Scan for the cell matching the given text and deliver its (x, y) coordinate at center. 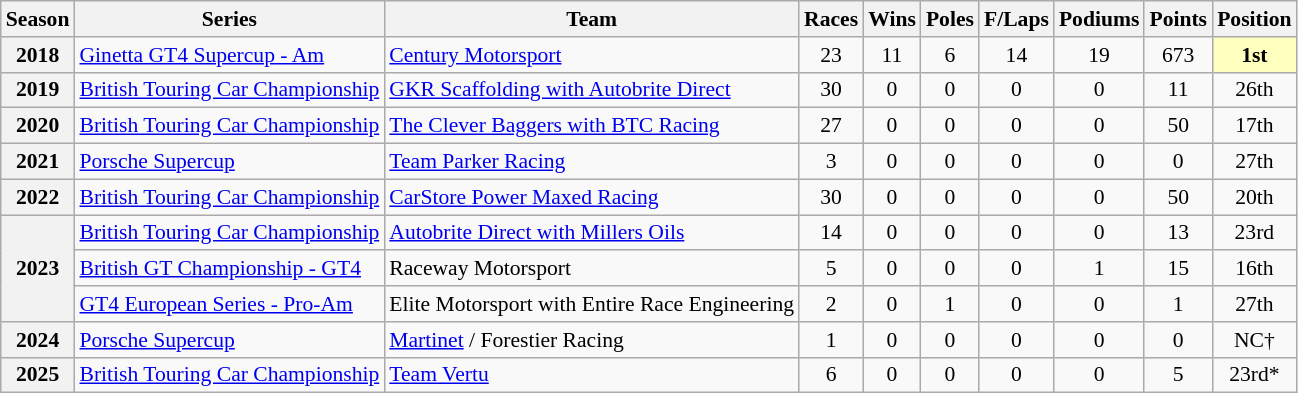
Century Motorsport (592, 55)
Poles (950, 19)
2 (831, 304)
15 (1178, 269)
NC† (1254, 340)
19 (1100, 55)
26th (1254, 90)
Martinet / Forestier Racing (592, 340)
F/Laps (1016, 19)
2024 (38, 340)
Raceway Motorsport (592, 269)
British GT Championship - GT4 (229, 269)
Team (592, 19)
Position (1254, 19)
Season (38, 19)
27 (831, 126)
Wins (892, 19)
CarStore Power Maxed Racing (592, 197)
Races (831, 19)
Series (229, 19)
2023 (38, 268)
1st (1254, 55)
The Clever Baggers with BTC Racing (592, 126)
Team Parker Racing (592, 162)
3 (831, 162)
16th (1254, 269)
673 (1178, 55)
23 (831, 55)
Points (1178, 19)
Podiums (1100, 19)
13 (1178, 233)
GT4 European Series - Pro-Am (229, 304)
2025 (38, 375)
Team Vertu (592, 375)
17th (1254, 126)
23rd (1254, 233)
Elite Motorsport with Entire Race Engineering (592, 304)
20th (1254, 197)
23rd* (1254, 375)
2018 (38, 55)
2022 (38, 197)
2020 (38, 126)
2019 (38, 90)
Autobrite Direct with Millers Oils (592, 233)
2021 (38, 162)
GKR Scaffolding with Autobrite Direct (592, 90)
Ginetta GT4 Supercup - Am (229, 55)
